For the text-containing cell, return its midpoint in [X, Y] coordinate format. 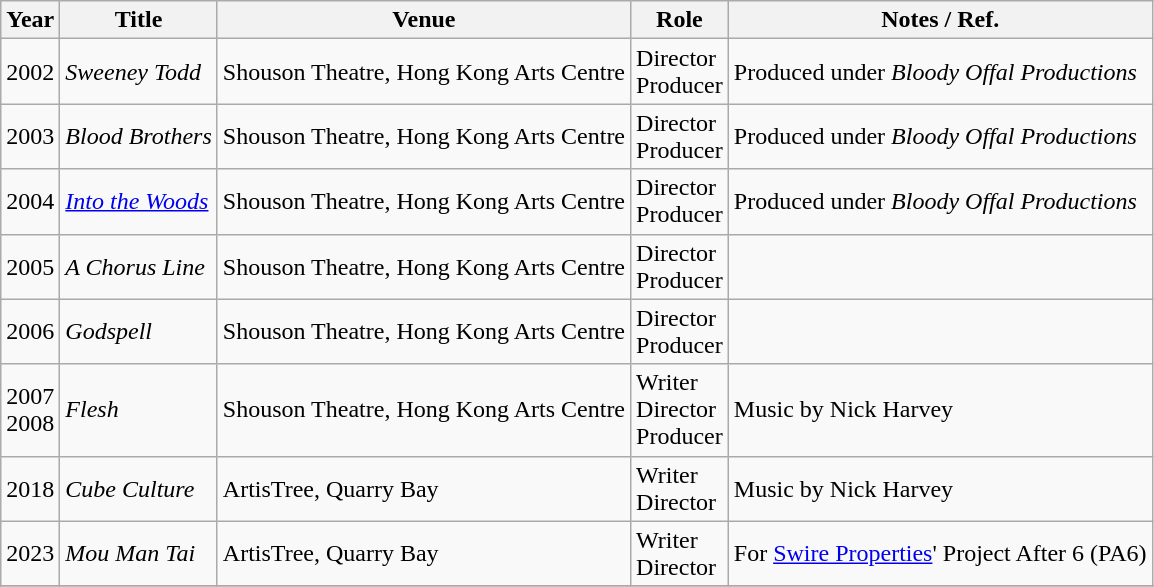
2006 [30, 332]
Godspell [139, 332]
Mou Man Tai [139, 554]
Title [139, 20]
Role [680, 20]
Cube Culture [139, 488]
Blood Brothers [139, 136]
Year [30, 20]
2003 [30, 136]
2018 [30, 488]
Flesh [139, 410]
A Chorus Line [139, 266]
Writer Director Producer [680, 410]
Venue [424, 20]
2023 [30, 554]
Into the Woods [139, 202]
For Swire Properties' Project After 6 (PA6) [940, 554]
2005 [30, 266]
2004 [30, 202]
Notes / Ref. [940, 20]
Sweeney Todd [139, 72]
2002 [30, 72]
20072008 [30, 410]
